Search for the cell housing the specified text and yield its (X, Y) center coordinate. 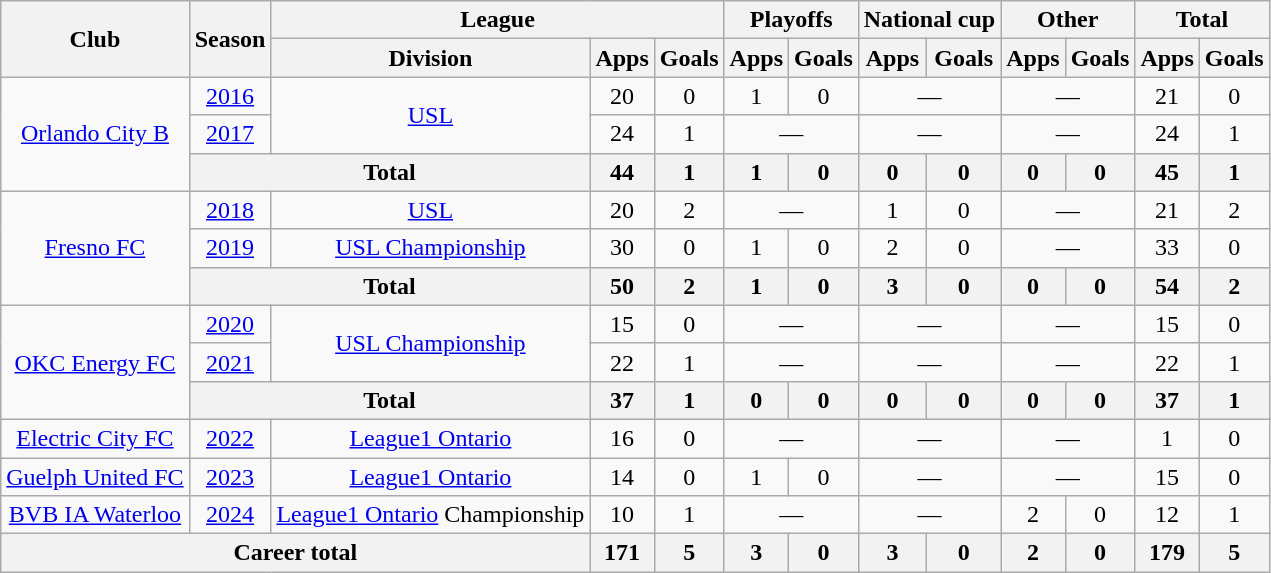
179 (1167, 553)
33 (1167, 248)
BVB IA Waterloo (95, 515)
League1 Ontario Championship (430, 515)
2019 (230, 248)
Electric City FC (95, 438)
16 (622, 438)
2024 (230, 515)
2018 (230, 210)
54 (1167, 286)
Career total (296, 553)
44 (622, 172)
30 (622, 248)
171 (622, 553)
2021 (230, 362)
2023 (230, 477)
Fresno FC (95, 248)
10 (622, 515)
Guelph United FC (95, 477)
OKC Energy FC (95, 362)
League (498, 20)
Club (95, 39)
Division (430, 58)
14 (622, 477)
2017 (230, 134)
2016 (230, 96)
45 (1167, 172)
2020 (230, 324)
2022 (230, 438)
Playoffs (791, 20)
50 (622, 286)
Orlando City B (95, 134)
National cup (929, 20)
12 (1167, 515)
Other (1068, 20)
Season (230, 39)
